Scan for the cell matching the given text and deliver its [X, Y] coordinate at center. 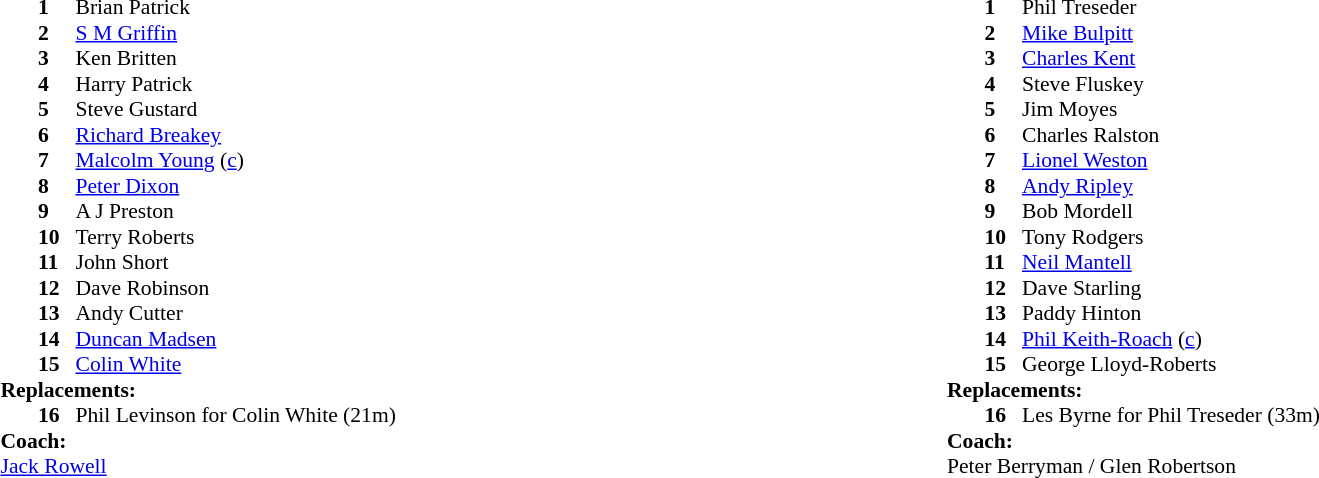
Colin White [236, 365]
Steve Gustard [236, 109]
S M Griffin [236, 33]
A J Preston [236, 211]
Coach: [198, 441]
Harry Patrick [236, 84]
Replacements: [198, 390]
Ken Britten [236, 59]
John Short [236, 263]
Phil Levinson for Colin White (21m) [236, 415]
Malcolm Young (c) [236, 161]
Richard Breakey [236, 135]
Andy Cutter [236, 313]
Duncan Madsen [236, 339]
Dave Robinson [236, 288]
Terry Roberts [236, 237]
Peter Dixon [236, 186]
